Provide the (X, Y) coordinate of the cell's center where the given text is located.  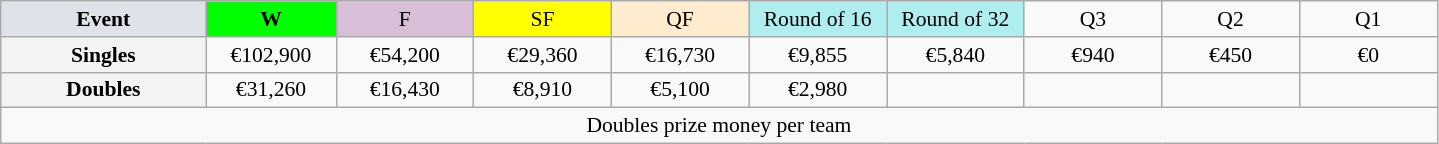
€0 (1368, 55)
€29,360 (543, 55)
€8,910 (543, 90)
€16,730 (680, 55)
€450 (1231, 55)
W (271, 19)
Round of 16 (818, 19)
QF (680, 19)
Doubles (104, 90)
€5,840 (955, 55)
Event (104, 19)
€2,980 (818, 90)
€9,855 (818, 55)
€102,900 (271, 55)
F (405, 19)
Singles (104, 55)
Q1 (1368, 19)
€31,260 (271, 90)
Q3 (1093, 19)
€54,200 (405, 55)
Doubles prize money per team (719, 126)
Q2 (1231, 19)
€16,430 (405, 90)
€940 (1093, 55)
€5,100 (680, 90)
Round of 32 (955, 19)
SF (543, 19)
